Return the (X, Y) coordinate for the center point of the cell that contains the specified text.  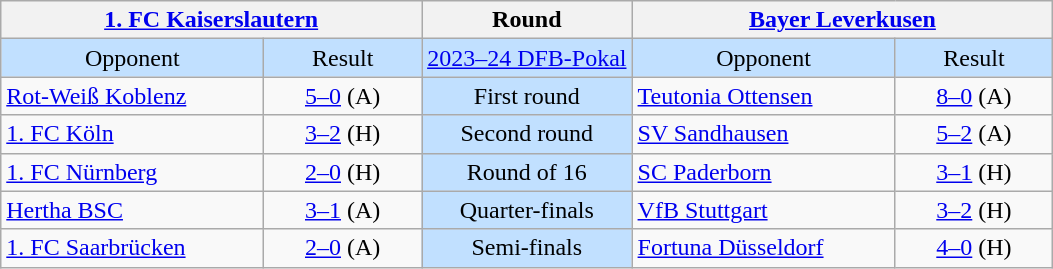
Semi-finals (527, 248)
Second round (527, 134)
3–1 (H) (974, 172)
2–0 (A) (343, 248)
1. FC Köln (132, 134)
2023–24 DFB-Pokal (527, 58)
VfB Stuttgart (764, 210)
8–0 (A) (974, 96)
Quarter-finals (527, 210)
2–0 (H) (343, 172)
1. FC Nürnberg (132, 172)
3–1 (A) (343, 210)
1. FC Kaiserslautern (212, 20)
Rot-Weiß Koblenz (132, 96)
First round (527, 96)
4–0 (H) (974, 248)
Round of 16 (527, 172)
5–2 (A) (974, 134)
Teutonia Ottensen (764, 96)
Fortuna Düsseldorf (764, 248)
Round (527, 20)
Bayer Leverkusen (842, 20)
Hertha BSC (132, 210)
SV Sandhausen (764, 134)
5–0 (A) (343, 96)
1. FC Saarbrücken (132, 248)
SC Paderborn (764, 172)
